Determine the (x, y) coordinate at the center of the cell enclosing the given text.  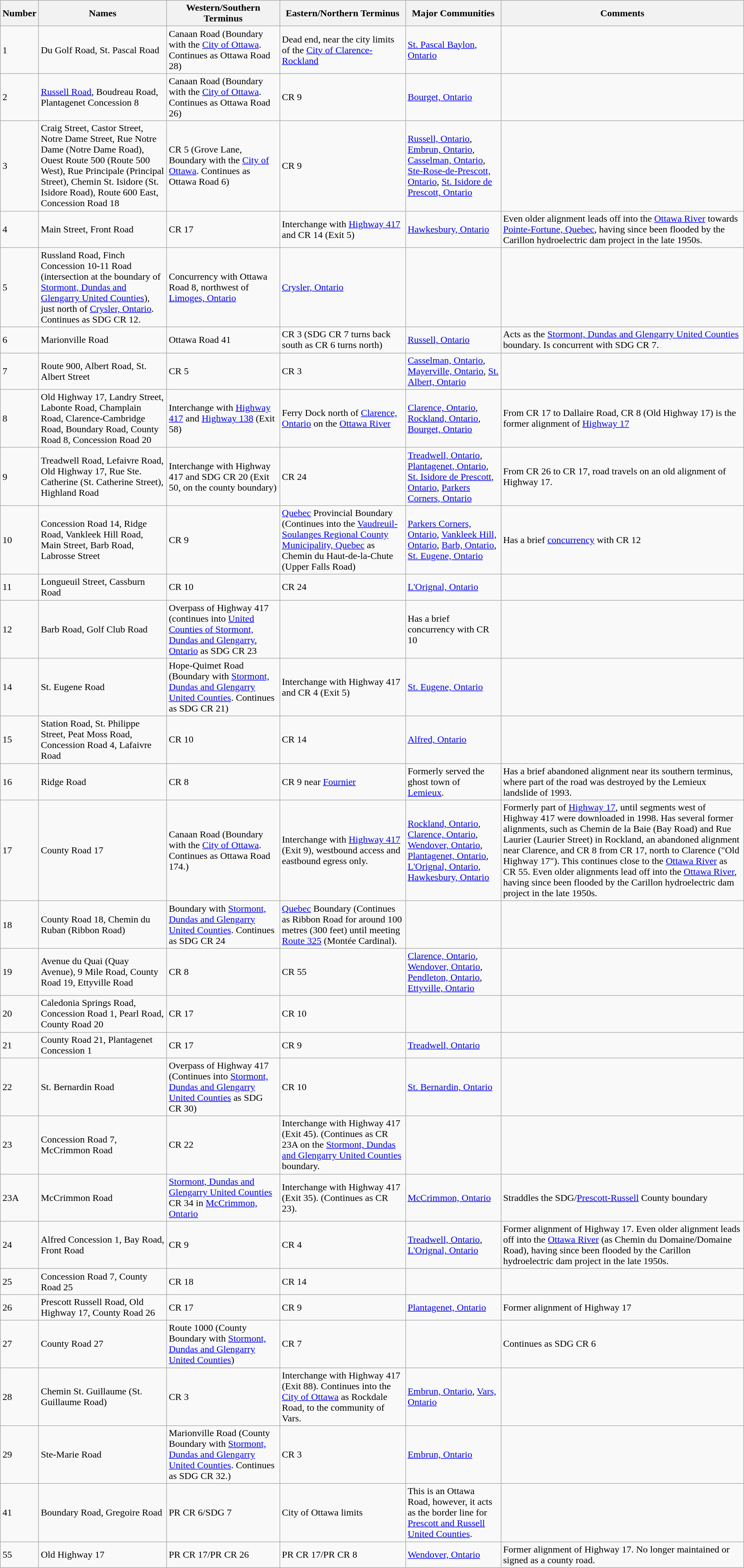
Rockland, Ontario, Clarence, Ontario, Wendover, Ontario, Plantagenet, Ontario, L'Orignal, Ontario, Hawkesbury, Ontario (453, 851)
2 (19, 97)
County Road 27 (103, 1344)
Dead end, near the city limits of the City of Clarence-Rockland (343, 50)
Treadwell, Ontario (453, 1045)
County Road 17 (103, 851)
Formerly served the ghost town of Lemieux. (453, 782)
Overpass of Highway 417 (continues into United Counties of Stormont, Dundas and Glengarry, Ontario as SDG CR 23 (223, 629)
Eastern/Northern Terminus (343, 14)
Number (19, 14)
From CR 26 to CR 17, road travels on an old alignment of Highway 17. (622, 476)
Concession Road 14, Ridge Road, Vankleek Hill Road, Main Street, Barb Road, Labrosse Street (103, 539)
Stormont, Dundas and Glengarry United Counties CR 34 in McCrimmon, Ontario (223, 1197)
Ridge Road (103, 782)
10 (19, 539)
Longueuil Street, Cassburn Road (103, 587)
Concession Road 7, County Road 25 (103, 1282)
Old Highway 17, Landry Street, Labonte Road, Champlain Road, Clarence-Cambridge Road, Boundary Road, County Road 8, Concession Road 20 (103, 418)
Acts as the Stormont, Dundas and Glengarry United Counties boundary. Is concurrent with SDG CR 7. (622, 340)
Canaan Road (Boundary with the City of Ottawa. Continues as Ottawa Road 28) (223, 50)
Treadwell Road, Lefaivre Road, Old Highway 17, Rue Ste. Catherine (St. Catherine Street), Highland Road (103, 476)
5 (19, 287)
Concession Road 7, McCrimmon Road (103, 1145)
County Road 18, Chemin du Ruban (Ribbon Road) (103, 925)
St. Bernardin, Ontario (453, 1087)
Interchange with Highway 417 (Exit 9), westbound access and eastbound egress only. (343, 851)
Wendover, Ontario (453, 1555)
CR 7 (343, 1344)
17 (19, 851)
19 (19, 972)
Canaan Road (Boundary with the City of Ottawa. Continues as Ottawa Road 174.) (223, 851)
CR 18 (223, 1282)
McCrimmon Road (103, 1197)
Ottawa Road 41 (223, 340)
Canaan Road (Boundary with the City of Ottawa. Continues as Ottawa Road 26) (223, 97)
Hope-Quimet Road (Boundary with Stormont, Dundas and Glengarry United Counties. Continues as SDG CR 21) (223, 687)
7 (19, 371)
4 (19, 229)
Has a brief concurrency with CR 12 (622, 539)
Former alignment of Highway 17. No longer maintained or signed as a county road. (622, 1555)
Straddles the SDG/Prescott-Russell County boundary (622, 1197)
St. Eugene Road (103, 687)
Former alignment of Highway 17 (622, 1307)
9 (19, 476)
55 (19, 1555)
3 (19, 166)
Chemin St. Guillaume (St. Guillaume Road) (103, 1396)
18 (19, 925)
Route 1000 (County Boundary with Stormont, Dundas and Glengarry United Counties) (223, 1344)
28 (19, 1396)
Ferry Dock north of Clarence, Ontario on the Ottawa River (343, 418)
Treadwell, Ontario, L'Orignal, Ontario (453, 1245)
McCrimmon, Ontario (453, 1197)
Interchange with Highway 417 (Exit 88). Continues into the City of Ottawa as Rockdale Road, to the community of Vars. (343, 1396)
Station Road, St. Philippe Street, Peat Moss Road, Concession Road 4, Lafaivre Road (103, 740)
CR 5 (223, 371)
Russell, Ontario, Embrun, Ontario, Casselman, Ontario, Ste-Rose-de-Prescott, Ontario, St. Isidore de Prescott, Ontario (453, 166)
11 (19, 587)
Barb Road, Golf Club Road (103, 629)
Casselman, Ontario, Mayerville, Ontario, St. Albert, Ontario (453, 371)
Treadwell, Ontario, Plantagenet, Ontario, St. Isidore de Prescott, Ontario, Parkers Corners, Ontario (453, 476)
Alfred, Ontario (453, 740)
24 (19, 1245)
8 (19, 418)
PR CR 6/SDG 7 (223, 1513)
CR 22 (223, 1145)
Bourget, Ontario (453, 97)
20 (19, 1014)
Plantagenet, Ontario (453, 1307)
27 (19, 1344)
Russell Road, Boudreau Road, Plantagenet Concession 8 (103, 97)
L'Orignal, Ontario (453, 587)
PR CR 17/PR CR 8 (343, 1555)
Interchange with Highway 417 and Highway 138 (Exit 58) (223, 418)
Russell, Ontario (453, 340)
25 (19, 1282)
Has a brief abandoned alignment near its southern terminus, where part of the road was destroyed by the Lemieux landslide of 1993. (622, 782)
St. Pascal Baylon, Ontario (453, 50)
CR 5 (Grove Lane, Boundary with the City of Ottawa. Continues as Ottawa Road 6) (223, 166)
Avenue du Quai (Quay Avenue), 9 Mile Road, County Road 19, Ettyville Road (103, 972)
CR 55 (343, 972)
14 (19, 687)
Comments (622, 14)
Interchange with Highway 417 and SDG CR 20 (Exit 50, on the county boundary) (223, 476)
Marionville Road (103, 340)
PR CR 17/PR CR 26 (223, 1555)
6 (19, 340)
St. Bernardin Road (103, 1087)
Parkers Corners, Ontario, Vankleek Hill, Ontario, Barb, Ontario, St. Eugene, Ontario (453, 539)
Western/Southern Terminus (223, 14)
Continues as SDG CR 6 (622, 1344)
Interchange with Highway 417 (Exit 35). (Continues as CR 23). (343, 1197)
22 (19, 1087)
Crysler, Ontario (343, 287)
12 (19, 629)
15 (19, 740)
1 (19, 50)
Interchange with Highway 417 and CR 14 (Exit 5) (343, 229)
Concurrency with Ottawa Road 8, northwest of Limoges, Ontario (223, 287)
29 (19, 1455)
Embrun, Ontario, Vars, Ontario (453, 1396)
CR 9 near Fournier (343, 782)
Ste-Marie Road (103, 1455)
23 (19, 1145)
26 (19, 1307)
Hawkesbury, Ontario (453, 229)
Overpass of Highway 417 (Continues into Stormont, Dundas and Glengarry United Counties as SDG CR 30) (223, 1087)
Has a brief concurrency with CR 10 (453, 629)
Alfred Concession 1, Bay Road, Front Road (103, 1245)
This is an Ottawa Road, however, it acts as the border line for Prescott and Russell United Counties. (453, 1513)
Boundary Road, Gregoire Road (103, 1513)
Major Communities (453, 14)
From CR 17 to Dallaire Road, CR 8 (Old Highway 17) is the former alignment of Highway 17 (622, 418)
CR 4 (343, 1245)
Prescott Russell Road, Old Highway 17, County Road 26 (103, 1307)
Interchange with Highway 417 and CR 4 (Exit 5) (343, 687)
21 (19, 1045)
41 (19, 1513)
Main Street, Front Road (103, 229)
City of Ottawa limits (343, 1513)
Names (103, 14)
County Road 21, Plantagenet Concession 1 (103, 1045)
St. Eugene, Ontario (453, 687)
Clarence, Ontario, Rockland, Ontario, Bourget, Ontario (453, 418)
Boundary with Stormont, Dundas and Glengarry United Counties. Continues as SDG CR 24 (223, 925)
Du Golf Road, St. Pascal Road (103, 50)
16 (19, 782)
CR 3 (SDG CR 7 turns back south as CR 6 turns north) (343, 340)
Route 900, Albert Road, St. Albert Street (103, 371)
Old Highway 17 (103, 1555)
Interchange with Highway 417 (Exit 45). (Continues as CR 23A on the Stormont, Dundas and Glengarry United Counties boundary. (343, 1145)
Clarence, Ontario, Wendover, Ontario, Pendleton, Ontario, Ettyville, Ontario (453, 972)
Marionville Road (County Boundary with Stormont, Dundas and Glengarry United Counties. Continues as SDG CR 32.) (223, 1455)
23A (19, 1197)
Caledonia Springs Road, Concession Road 1, Pearl Road, County Road 20 (103, 1014)
Quebec Boundary (Continues as Ribbon Road for around 100 metres (300 feet) until meeting Route 325 (Montée Cardinal). (343, 925)
Embrun, Ontario (453, 1455)
